Search for the cell housing the specified text and yield its (x, y) center coordinate. 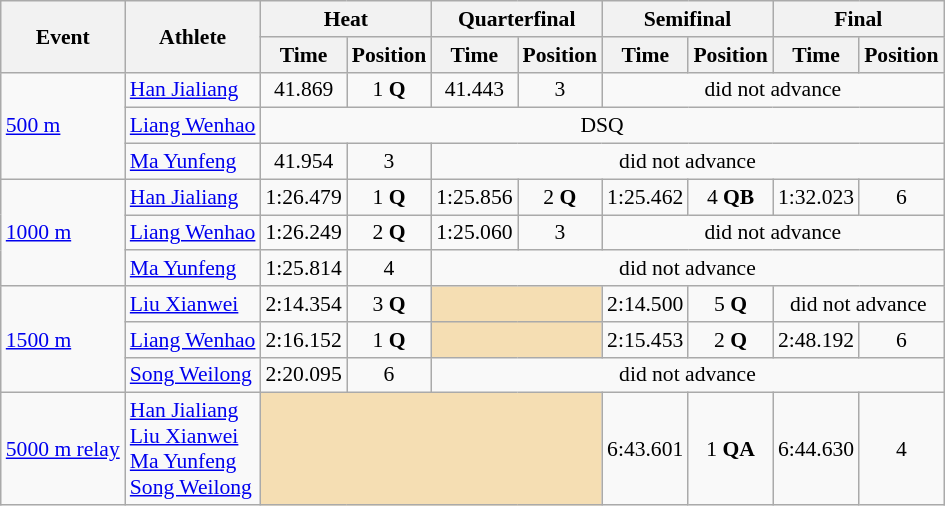
1:32.023 (816, 197)
Heat (346, 19)
Liu Xianwei (193, 304)
DSQ (602, 126)
Final (858, 19)
Event (63, 36)
Han JialiangLiu XianweiMa YunfengSong Weilong (193, 449)
2:14.354 (303, 304)
2:48.192 (816, 340)
41.954 (303, 162)
500 m (63, 126)
Quarterfinal (516, 19)
1:25.462 (645, 197)
41.443 (474, 90)
Song Weilong (193, 375)
Athlete (193, 36)
4 QB (730, 197)
3 Q (389, 304)
2:16.152 (303, 340)
1:26.479 (303, 197)
1:25.814 (303, 269)
1:25.060 (474, 233)
1000 m (63, 232)
2:14.500 (645, 304)
6:43.601 (645, 449)
2:20.095 (303, 375)
1:25.856 (474, 197)
2:15.453 (645, 340)
1500 m (63, 340)
5000 m relay (63, 449)
6:44.630 (816, 449)
41.869 (303, 90)
1:26.249 (303, 233)
Semifinal (688, 19)
1 QA (730, 449)
5 Q (730, 304)
